Capture the cell that displays the provided text and extract its (x, y) central coordinate. 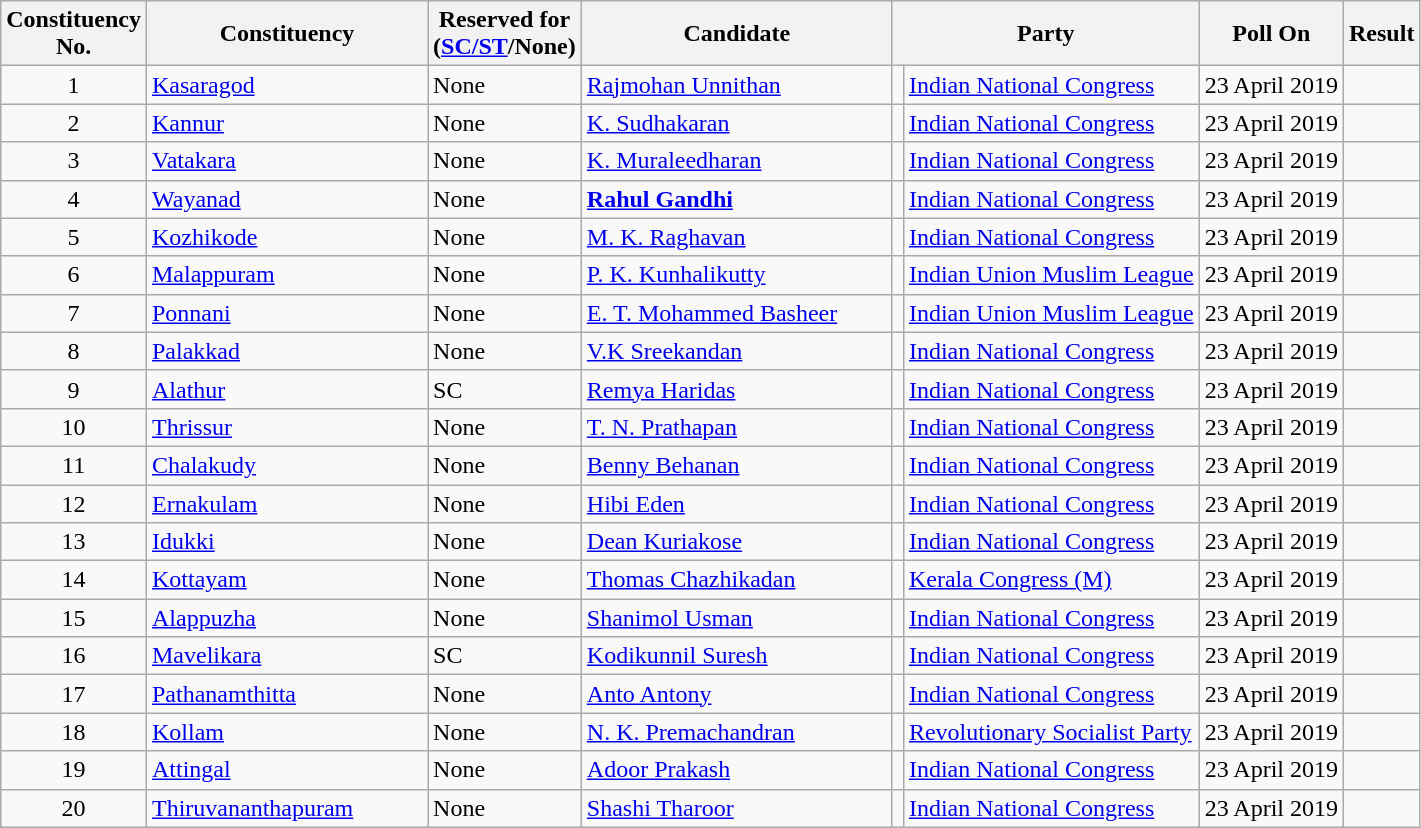
6 (74, 275)
Thrissur (286, 427)
Remya Haridas (736, 389)
Kasaragod (286, 85)
14 (74, 580)
19 (74, 770)
Kerala Congress (M) (1051, 580)
Constituency (286, 34)
Candidate (736, 34)
Vatakara (286, 161)
Party (1046, 34)
Attingal (286, 770)
Alathur (286, 389)
E. T. Mohammed Basheer (736, 313)
13 (74, 542)
P. K. Kunhalikutty (736, 275)
Alappuzha (286, 618)
9 (74, 389)
Palakkad (286, 351)
8 (74, 351)
Anto Antony (736, 694)
Mavelikara (286, 656)
Rajmohan Unnithan (736, 85)
7 (74, 313)
10 (74, 427)
Chalakudy (286, 465)
Shanimol Usman (736, 618)
Kozhikode (286, 237)
2 (74, 123)
17 (74, 694)
1 (74, 85)
Wayanad (286, 199)
Benny Behanan (736, 465)
K. Sudhakaran (736, 123)
Revolutionary Socialist Party (1051, 732)
Kannur (286, 123)
Kottayam (286, 580)
Poll On (1271, 34)
20 (74, 808)
Malappuram (286, 275)
M. K. Raghavan (736, 237)
Kodikunnil Suresh (736, 656)
Reserved for(SC/ST/None) (505, 34)
T. N. Prathapan (736, 427)
Idukki (286, 542)
Adoor Prakash (736, 770)
Shashi Tharoor (736, 808)
Thomas Chazhikadan (736, 580)
V.K Sreekandan (736, 351)
N. K. Premachandran (736, 732)
K. Muraleedharan (736, 161)
3 (74, 161)
Dean Kuriakose (736, 542)
Ponnani (286, 313)
11 (74, 465)
4 (74, 199)
Result (1382, 34)
Rahul Gandhi (736, 199)
Pathanamthitta (286, 694)
5 (74, 237)
16 (74, 656)
Constituency No. (74, 34)
12 (74, 503)
15 (74, 618)
Ernakulam (286, 503)
Thiruvananthapuram (286, 808)
Kollam (286, 732)
Hibi Eden (736, 503)
18 (74, 732)
